Locate the cell with the specified text and output its (X, Y) center coordinate. 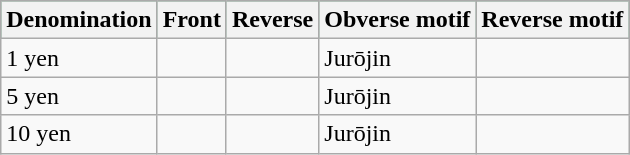
Front (192, 20)
Denomination (79, 20)
Reverse motif (552, 20)
Reverse (272, 20)
10 yen (79, 134)
1 yen (79, 58)
5 yen (79, 96)
Obverse motif (398, 20)
